Scan for the cell matching the given text and deliver its [x, y] coordinate at center. 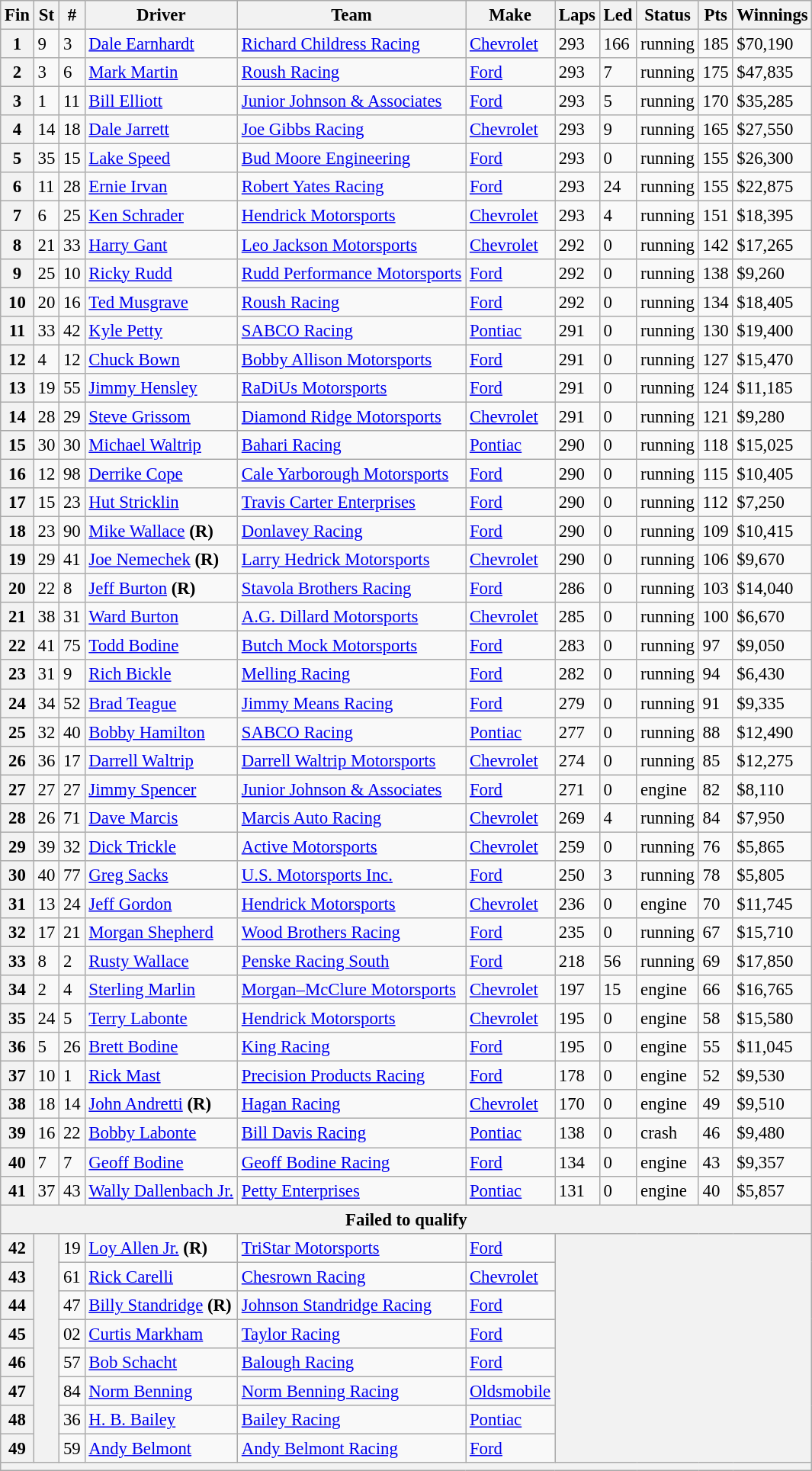
Chuck Bown [161, 359]
Jeff Burton (R) [161, 589]
166 [618, 44]
Robert Yates Racing [351, 187]
151 [715, 216]
44 [18, 1306]
$17,265 [772, 245]
Derrike Cope [161, 474]
$15,025 [772, 445]
Donlavey Racing [351, 532]
Terry Labonte [161, 1019]
88 [715, 732]
$47,835 [772, 72]
U.S. Motorsports Inc. [351, 875]
$17,850 [772, 962]
$15,470 [772, 359]
Oldsmobile [511, 1391]
Billy Standridge (R) [161, 1306]
$16,765 [772, 990]
197 [578, 990]
$7,950 [772, 818]
$10,405 [772, 474]
Chesrown Racing [351, 1277]
Greg Sacks [161, 875]
85 [715, 760]
Taylor Racing [351, 1334]
271 [578, 789]
Ernie Irvan [161, 187]
$12,275 [772, 760]
Jimmy Spencer [161, 789]
57 [72, 1363]
Sterling Marlin [161, 990]
Precision Products Racing [351, 1076]
$18,395 [772, 216]
279 [578, 703]
$19,400 [772, 330]
Bob Schacht [161, 1363]
70 [715, 904]
Hut Stricklin [161, 503]
Rusty Wallace [161, 962]
King Racing [351, 1047]
90 [72, 532]
Petty Enterprises [351, 1190]
131 [578, 1190]
Lake Speed [161, 159]
250 [578, 875]
Rick Mast [161, 1076]
Bobby Hamilton [161, 732]
Michael Waltrip [161, 445]
$6,430 [772, 675]
45 [18, 1334]
Bud Moore Engineering [351, 159]
Andy Belmont [161, 1449]
Leo Jackson Motorsports [351, 245]
130 [715, 330]
$5,857 [772, 1190]
$10,415 [772, 532]
178 [578, 1076]
67 [715, 933]
Ward Burton [161, 617]
91 [715, 703]
Geoff Bodine Racing [351, 1162]
$7,250 [772, 503]
58 [715, 1019]
Johnson Standridge Racing [351, 1306]
$11,745 [772, 904]
75 [72, 646]
$22,875 [772, 187]
94 [715, 675]
Bailey Racing [351, 1420]
Harry Gant [161, 245]
Norm Benning Racing [351, 1391]
165 [715, 130]
Loy Allen Jr. (R) [161, 1248]
$6,670 [772, 617]
Team [351, 15]
Penske Racing South [351, 962]
Steve Grissom [161, 416]
$15,580 [772, 1019]
Jeff Gordon [161, 904]
78 [715, 875]
John Andretti (R) [161, 1105]
Balough Racing [351, 1363]
# [72, 15]
98 [72, 474]
$9,530 [772, 1076]
82 [715, 789]
Stavola Brothers Racing [351, 589]
Failed to qualify [406, 1219]
69 [715, 962]
$9,510 [772, 1105]
Travis Carter Enterprises [351, 503]
100 [715, 617]
236 [578, 904]
Andy Belmont Racing [351, 1449]
RaDiUs Motorsports [351, 388]
$9,480 [772, 1133]
121 [715, 416]
Mark Martin [161, 72]
Driver [161, 15]
Brad Teague [161, 703]
H. B. Bailey [161, 1420]
$27,550 [772, 130]
Norm Benning [161, 1391]
St [46, 15]
Kyle Petty [161, 330]
Marcis Auto Racing [351, 818]
97 [715, 646]
285 [578, 617]
274 [578, 760]
277 [578, 732]
Darrell Waltrip Motorsports [351, 760]
Status [668, 15]
$15,710 [772, 933]
$11,185 [772, 388]
109 [715, 532]
235 [578, 933]
Mike Wallace (R) [161, 532]
$9,357 [772, 1162]
Brett Bodine [161, 1047]
Rich Bickle [161, 675]
$9,260 [772, 273]
Dale Jarrett [161, 130]
Bobby Allison Motorsports [351, 359]
77 [72, 875]
Wally Dallenbach Jr. [161, 1190]
Bobby Labonte [161, 1133]
Cale Yarborough Motorsports [351, 474]
Morgan–McClure Motorsports [351, 990]
$26,300 [772, 159]
Bahari Racing [351, 445]
Led [618, 15]
$9,280 [772, 416]
$9,050 [772, 646]
$35,285 [772, 101]
Dick Trickle [161, 846]
Rick Carelli [161, 1277]
Winnings [772, 15]
103 [715, 589]
Butch Mock Motorsports [351, 646]
76 [715, 846]
61 [72, 1277]
Richard Childress Racing [351, 44]
Dale Earnhardt [161, 44]
crash [668, 1133]
71 [72, 818]
Jimmy Hensley [161, 388]
269 [578, 818]
$12,490 [772, 732]
118 [715, 445]
TriStar Motorsports [351, 1248]
Ted Musgrave [161, 302]
$9,670 [772, 560]
Jimmy Means Racing [351, 703]
$8,110 [772, 789]
Diamond Ridge Motorsports [351, 416]
259 [578, 846]
Melling Racing [351, 675]
A.G. Dillard Motorsports [351, 617]
283 [578, 646]
66 [715, 990]
Bill Davis Racing [351, 1133]
$14,040 [772, 589]
175 [715, 72]
Curtis Markham [161, 1334]
112 [715, 503]
106 [715, 560]
$5,805 [772, 875]
124 [715, 388]
115 [715, 474]
Todd Bodine [161, 646]
286 [578, 589]
59 [72, 1449]
Darrell Waltrip [161, 760]
Joe Nemechek (R) [161, 560]
$9,335 [772, 703]
Active Motorsports [351, 846]
185 [715, 44]
127 [715, 359]
Pts [715, 15]
02 [72, 1334]
Laps [578, 15]
Larry Hedrick Motorsports [351, 560]
142 [715, 245]
$70,190 [772, 44]
282 [578, 675]
Dave Marcis [161, 818]
Geoff Bodine [161, 1162]
Fin [18, 15]
$5,865 [772, 846]
48 [18, 1420]
Joe Gibbs Racing [351, 130]
Ken Schrader [161, 216]
218 [578, 962]
$18,405 [772, 302]
$11,045 [772, 1047]
Ricky Rudd [161, 273]
Morgan Shepherd [161, 933]
Rudd Performance Motorsports [351, 273]
56 [618, 962]
Wood Brothers Racing [351, 933]
Make [511, 15]
Hagan Racing [351, 1105]
Bill Elliott [161, 101]
